Extract the (X, Y) coordinate from the center of the cell holding the provided text.  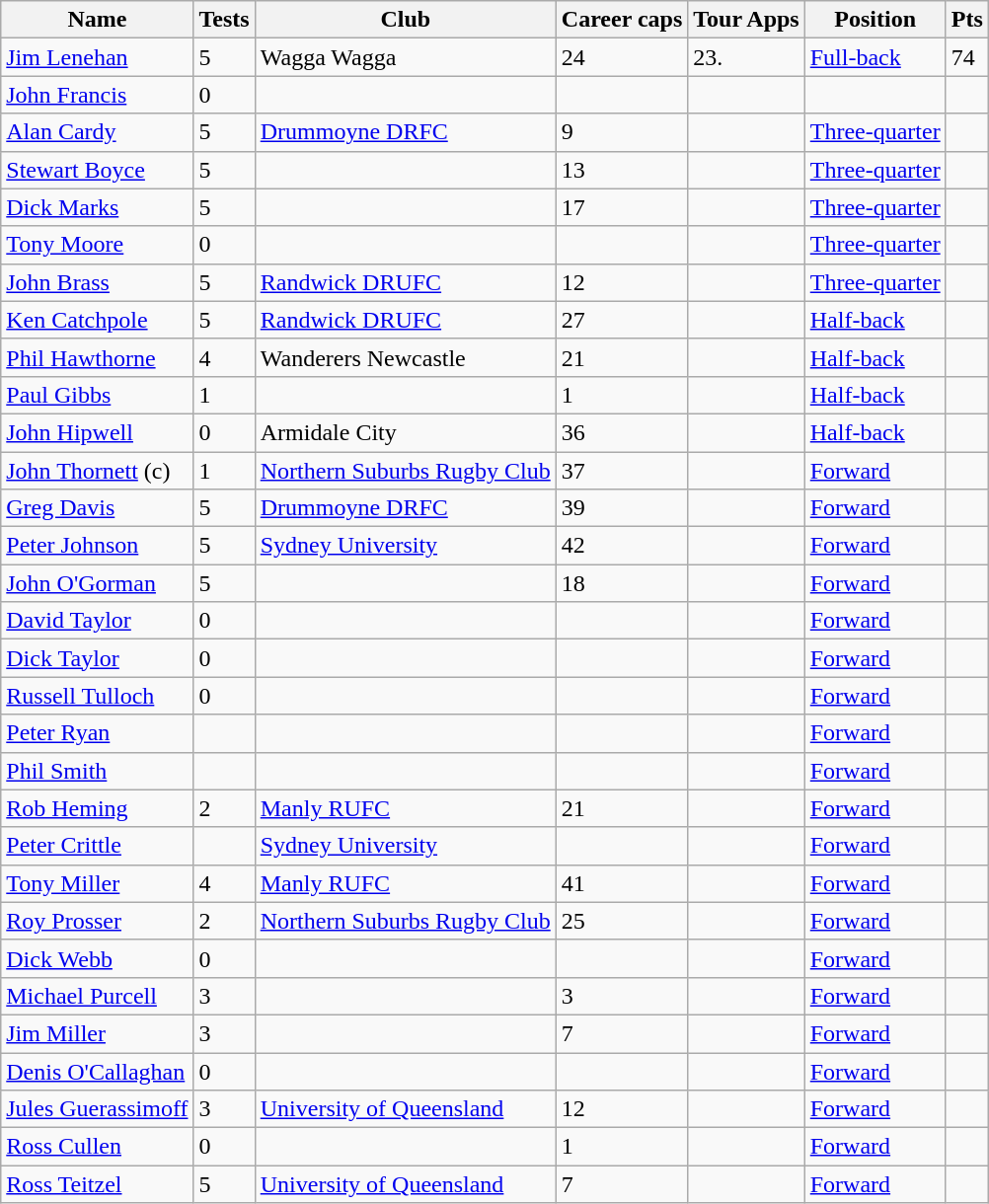
Rob Heming (97, 808)
Alan Cardy (97, 132)
Ross Teitzel (97, 1184)
Club (405, 20)
Ross Cullen (97, 1147)
Peter Johnson (97, 546)
42 (622, 546)
Wanderers Newcastle (405, 357)
Tony Moore (97, 245)
27 (622, 320)
Wagga Wagga (405, 57)
23. (746, 57)
74 (967, 57)
Phil Hawthorne (97, 357)
36 (622, 432)
Russell Tulloch (97, 696)
37 (622, 471)
Full-back (875, 57)
John Hipwell (97, 432)
Jules Guerassimoff (97, 1109)
39 (622, 508)
Armidale City (405, 432)
Peter Ryan (97, 733)
41 (622, 883)
Career caps (622, 20)
13 (622, 170)
Tests (224, 20)
John Thornett (c) (97, 471)
John Francis (97, 95)
Phil Smith (97, 771)
John O'Gorman (97, 583)
Michael Purcell (97, 996)
24 (622, 57)
Ken Catchpole (97, 320)
Greg Davis (97, 508)
25 (622, 921)
Name (97, 20)
Roy Prosser (97, 921)
David Taylor (97, 621)
Peter Crittle (97, 846)
Dick Marks (97, 207)
Jim Lenehan (97, 57)
Dick Webb (97, 958)
Jim Miller (97, 1033)
Paul Gibbs (97, 395)
9 (622, 132)
Position (875, 20)
Pts (967, 20)
17 (622, 207)
Denis O'Callaghan (97, 1071)
John Brass (97, 282)
Tour Apps (746, 20)
Stewart Boyce (97, 170)
18 (622, 583)
Dick Taylor (97, 658)
Tony Miller (97, 883)
